Capture the cell that displays the provided text and extract its (X, Y) central coordinate. 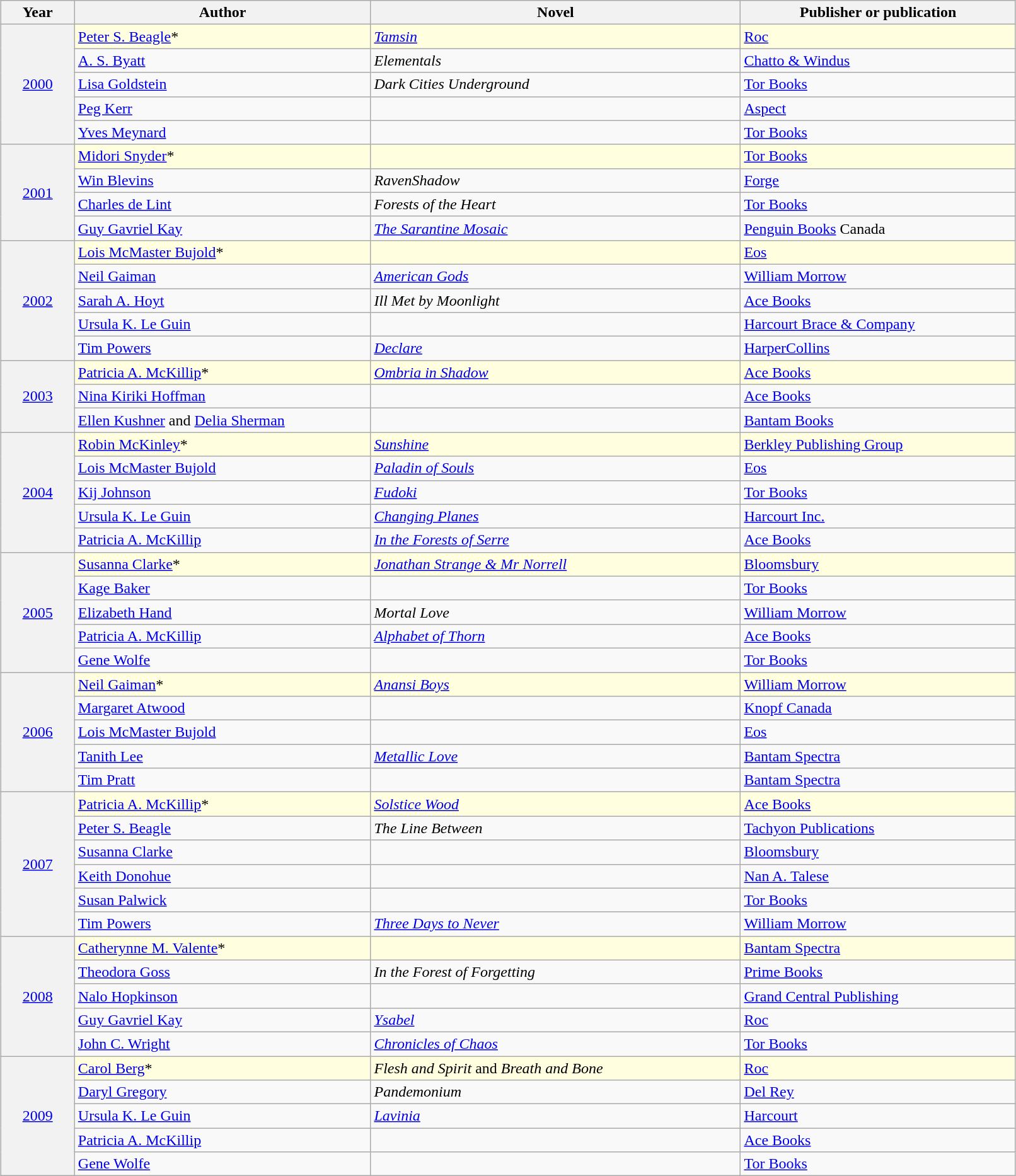
Anansi Boys (556, 684)
Neil Gaiman* (222, 684)
Lois McMaster Bujold* (222, 252)
Lavinia (556, 1116)
Solstice Wood (556, 804)
Daryl Gregory (222, 1092)
Fudoki (556, 492)
Kage Baker (222, 588)
Chatto & Windus (878, 61)
Peter S. Beagle* (222, 37)
Carol Berg* (222, 1068)
Elizabeth Hand (222, 612)
Penguin Books Canada (878, 228)
Flesh and Spirit and Breath and Bone (556, 1068)
Alphabet of Thorn (556, 636)
Theodora Goss (222, 972)
Aspect (878, 108)
2008 (38, 996)
Win Blevins (222, 180)
Susanna Clarke (222, 852)
Ombria in Shadow (556, 372)
Kij Johnson (222, 492)
Ill Met by Moonlight (556, 301)
Metallic Love (556, 756)
RavenShadow (556, 180)
Susan Palwick (222, 900)
Forests of the Heart (556, 204)
2002 (38, 300)
Nan A. Talese (878, 876)
Knopf Canada (878, 708)
2003 (38, 396)
Changing Planes (556, 516)
Charles de Lint (222, 204)
Publisher or publication (878, 13)
Margaret Atwood (222, 708)
American Gods (556, 276)
Yves Meynard (222, 132)
Bantam Books (878, 420)
2004 (38, 492)
Del Rey (878, 1092)
Elementals (556, 61)
Harcourt Inc. (878, 516)
Neil Gaiman (222, 276)
Novel (556, 13)
Three Days to Never (556, 924)
Catherynne M. Valente* (222, 948)
Tamsin (556, 37)
Ellen Kushner and Delia Sherman (222, 420)
Susanna Clarke* (222, 564)
Paladin of Souls (556, 468)
Lisa Goldstein (222, 84)
Keith Donohue (222, 876)
2005 (38, 612)
Peg Kerr (222, 108)
Berkley Publishing Group (878, 444)
2007 (38, 864)
In the Forests of Serre (556, 540)
2000 (38, 84)
Year (38, 13)
Harcourt (878, 1116)
Declare (556, 349)
Ysabel (556, 1020)
Midori Snyder* (222, 156)
Harcourt Brace & Company (878, 325)
The Sarantine Mosaic (556, 228)
Robin McKinley* (222, 444)
The Line Between (556, 828)
Nina Kiriki Hoffman (222, 396)
In the Forest of Forgetting (556, 972)
Tim Pratt (222, 780)
Author (222, 13)
Sarah A. Hoyt (222, 301)
Nalo Hopkinson (222, 996)
A. S. Byatt (222, 61)
2001 (38, 192)
2006 (38, 732)
Chronicles of Chaos (556, 1044)
Dark Cities Underground (556, 84)
Grand Central Publishing (878, 996)
Mortal Love (556, 612)
Prime Books (878, 972)
John C. Wright (222, 1044)
Tachyon Publications (878, 828)
Forge (878, 180)
Pandemonium (556, 1092)
HarperCollins (878, 349)
Peter S. Beagle (222, 828)
Jonathan Strange & Mr Norrell (556, 564)
2009 (38, 1116)
Tanith Lee (222, 756)
Sunshine (556, 444)
